Return the [X, Y] coordinate for the center point of the cell that contains the specified text.  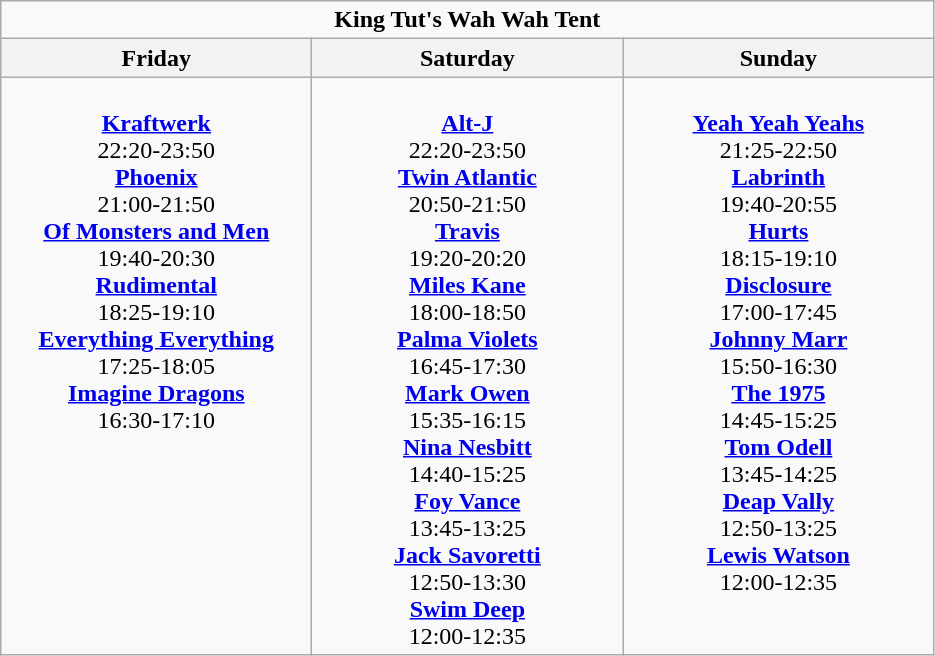
King Tut's Wah Wah Tent [468, 20]
Sunday [778, 58]
Saturday [468, 58]
Friday [156, 58]
